Provide the [x, y] coordinate of the cell's center where the given text is located.  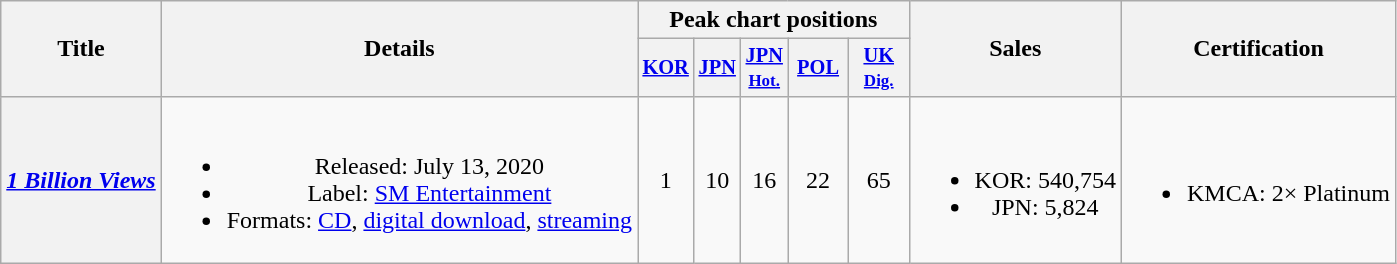
Peak chart positions [774, 20]
Title [81, 49]
Sales [1015, 49]
JPN [718, 68]
65 [878, 180]
10 [718, 180]
KOR: 540,754JPN: 5,824 [1015, 180]
Certification [1258, 49]
POL [818, 68]
16 [764, 180]
UKDig. [878, 68]
JPNHot. [764, 68]
1 [666, 180]
22 [818, 180]
1 Billion Views [81, 180]
KMCA: 2× Platinum [1258, 180]
Released: July 13, 2020Label: SM EntertainmentFormats: CD, digital download, streaming [399, 180]
KOR [666, 68]
Details [399, 49]
